Scan for the cell matching the given text and deliver its (x, y) coordinate at center. 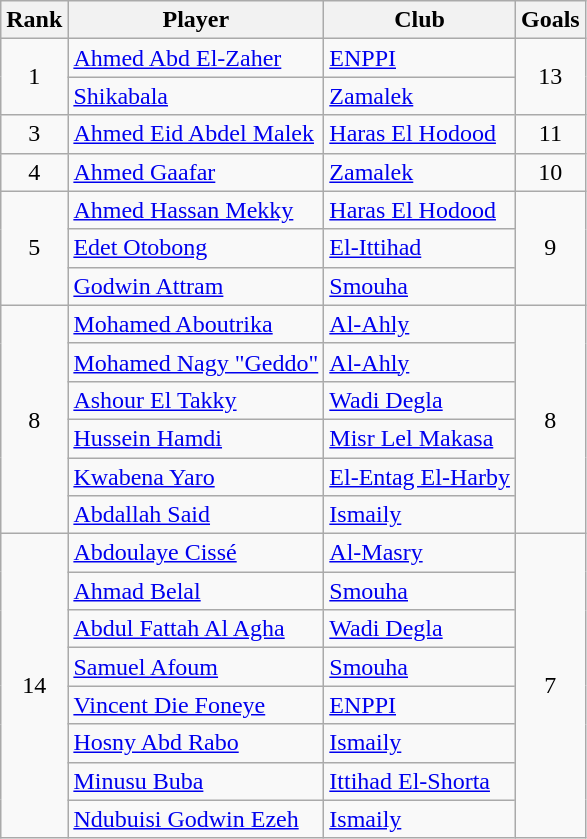
Edet Otobong (196, 248)
Misr Lel Makasa (420, 438)
1 (34, 77)
3 (34, 134)
Ndubuisi Godwin Ezeh (196, 819)
Ittihad El-Shorta (420, 781)
Al-Masry (420, 553)
Abdul Fattah Al Agha (196, 629)
Ahmad Belal (196, 591)
Ahmed Gaafar (196, 172)
10 (550, 172)
13 (550, 77)
Abdoulaye Cissé (196, 553)
11 (550, 134)
Hussein Hamdi (196, 438)
5 (34, 248)
Shikabala (196, 96)
Samuel Afoum (196, 667)
7 (550, 686)
Abdallah Said (196, 515)
Hosny Abd Rabo (196, 743)
Minusu Buba (196, 781)
Mohamed Aboutrika (196, 324)
4 (34, 172)
Club (420, 20)
Mohamed Nagy "Geddo" (196, 362)
Ahmed Abd El-Zaher (196, 58)
Player (196, 20)
Vincent Die Foneye (196, 705)
Rank (34, 20)
Ashour El Takky (196, 400)
Ahmed Hassan Mekky (196, 210)
El-Entag El-Harby (420, 477)
14 (34, 686)
Ahmed Eid Abdel Malek (196, 134)
Kwabena Yaro (196, 477)
El-Ittihad (420, 248)
Goals (550, 20)
Godwin Attram (196, 286)
9 (550, 248)
